Determine the [x, y] coordinate at the center of the cell enclosing the given text.  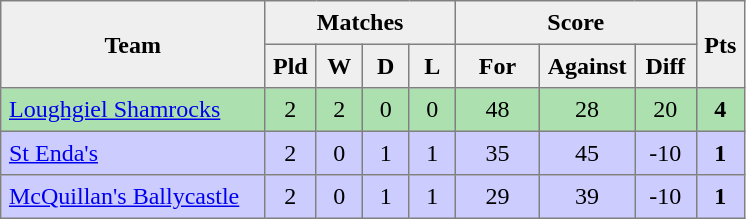
Against [586, 66]
39 [586, 197]
McQuillan's Ballycastle [133, 197]
28 [586, 110]
Pld [290, 66]
35 [497, 153]
Loughgiel Shamrocks [133, 110]
D [385, 66]
For [497, 66]
20 [666, 110]
W [339, 66]
Score [576, 23]
Team [133, 44]
L [432, 66]
St Enda's [133, 153]
45 [586, 153]
48 [497, 110]
29 [497, 197]
Pts [720, 44]
Diff [666, 66]
4 [720, 110]
Matches [360, 23]
